Scan for the cell matching the given text and deliver its [x, y] coordinate at center. 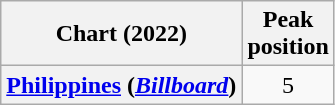
5 [288, 85]
Peakposition [288, 34]
Chart (2022) [122, 34]
Philippines (Billboard) [122, 85]
